Output the [X, Y] coordinate of the center of the cell containing the given text.  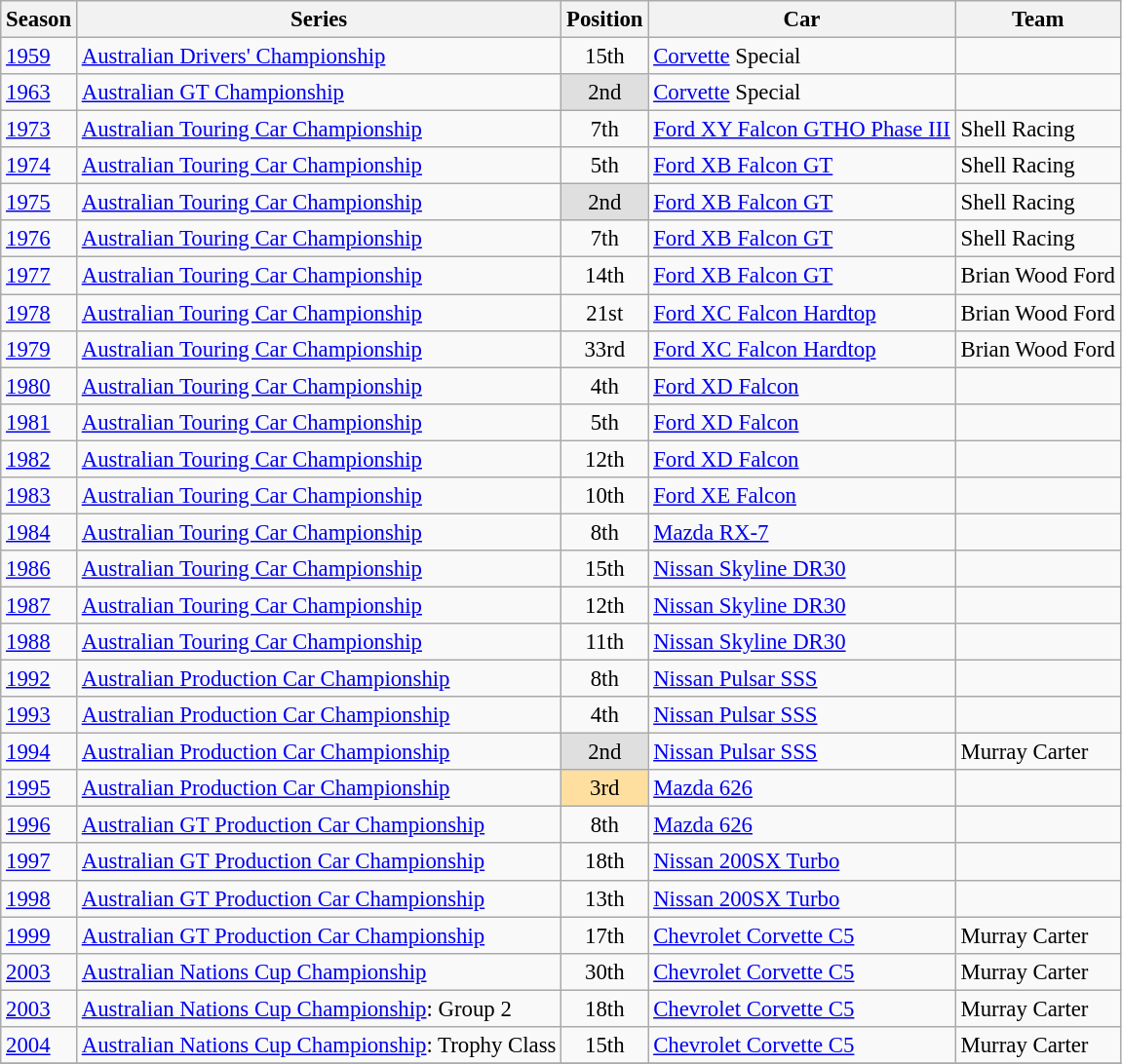
Australian Nations Cup Championship: Group 2 [318, 1008]
30th [604, 971]
1992 [39, 679]
Series [318, 19]
10th [604, 496]
1998 [39, 898]
1984 [39, 532]
1982 [39, 459]
1973 [39, 130]
1978 [39, 313]
1963 [39, 93]
33rd [604, 349]
21st [604, 313]
1976 [39, 239]
Australian Nations Cup Championship [318, 971]
1983 [39, 496]
Ford XY Falcon GTHO Phase III [801, 130]
1987 [39, 605]
17th [604, 935]
Team [1037, 19]
1980 [39, 386]
Australian GT Championship [318, 93]
Season [39, 19]
Australian Nations Cup Championship: Trophy Class [318, 1045]
1975 [39, 203]
2004 [39, 1045]
1977 [39, 276]
Ford XE Falcon [801, 496]
1988 [39, 642]
3rd [604, 788]
1981 [39, 422]
1995 [39, 788]
1986 [39, 569]
1959 [39, 57]
1994 [39, 752]
11th [604, 642]
14th [604, 276]
1996 [39, 825]
1997 [39, 862]
1993 [39, 715]
1979 [39, 349]
Mazda RX-7 [801, 532]
Australian Drivers' Championship [318, 57]
Position [604, 19]
Car [801, 19]
1974 [39, 166]
13th [604, 898]
1999 [39, 935]
